Output the [X, Y] coordinate of the center of the cell containing the given text.  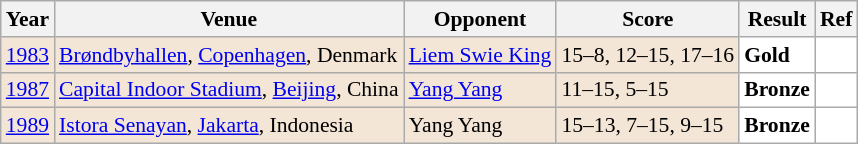
Ref [836, 19]
Capital Indoor Stadium, Beijing, China [229, 90]
Istora Senayan, Jakarta, Indonesia [229, 126]
1983 [28, 55]
1989 [28, 126]
Brøndbyhallen, Copenhagen, Denmark [229, 55]
Result [777, 19]
Score [648, 19]
Year [28, 19]
11–15, 5–15 [648, 90]
Liem Swie King [480, 55]
Venue [229, 19]
Opponent [480, 19]
15–13, 7–15, 9–15 [648, 126]
1987 [28, 90]
Gold [777, 55]
15–8, 12–15, 17–16 [648, 55]
